Identify which cell holds the provided text, then report its (x, y) central coordinate. 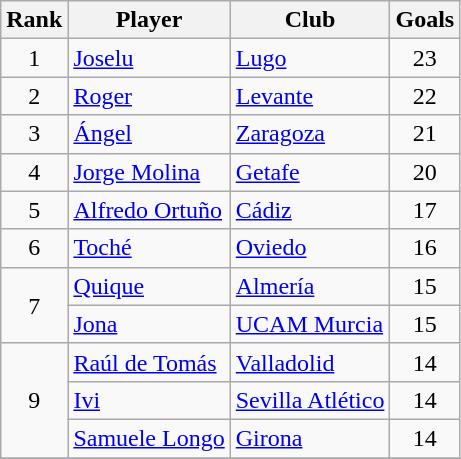
Goals (425, 20)
Player (149, 20)
Toché (149, 248)
Quique (149, 286)
UCAM Murcia (310, 324)
Girona (310, 438)
20 (425, 172)
21 (425, 134)
3 (34, 134)
Joselu (149, 58)
1 (34, 58)
Club (310, 20)
Ivi (149, 400)
6 (34, 248)
Rank (34, 20)
7 (34, 305)
Jona (149, 324)
Almería (310, 286)
22 (425, 96)
Samuele Longo (149, 438)
Levante (310, 96)
Alfredo Ortuño (149, 210)
5 (34, 210)
16 (425, 248)
Sevilla Atlético (310, 400)
Raúl de Tomás (149, 362)
23 (425, 58)
Cádiz (310, 210)
4 (34, 172)
Zaragoza (310, 134)
Lugo (310, 58)
Roger (149, 96)
Getafe (310, 172)
Ángel (149, 134)
2 (34, 96)
Valladolid (310, 362)
17 (425, 210)
Oviedo (310, 248)
9 (34, 400)
Jorge Molina (149, 172)
